Pinpoint the cell where the given text exists, returning its [x, y] midpoint coordinate. 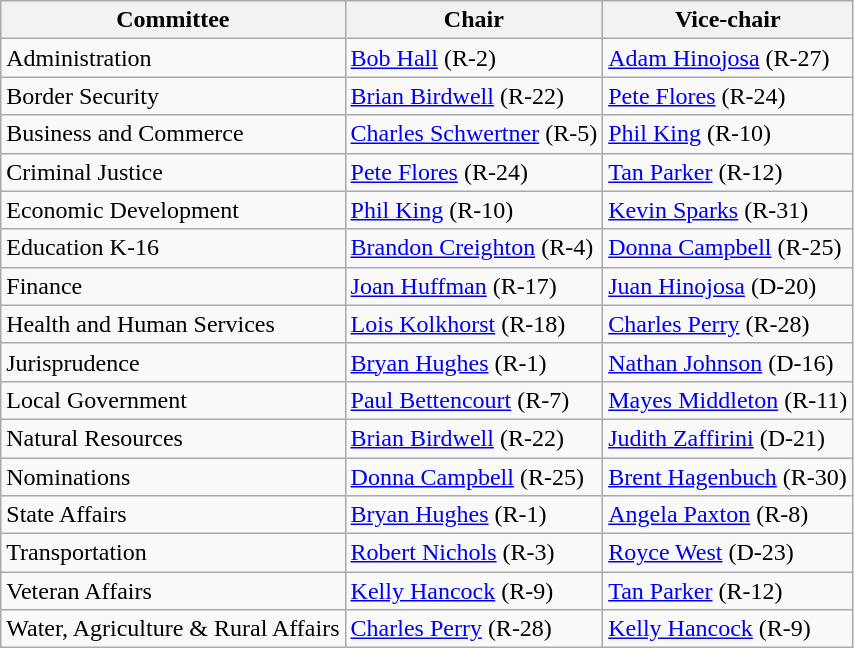
Bob Hall (R-2) [474, 58]
Business and Commerce [173, 134]
Chair [474, 20]
Juan Hinojosa (D-20) [728, 286]
Kevin Sparks (R-31) [728, 210]
Economic Development [173, 210]
Judith Zaffirini (D-21) [728, 438]
Brent Hagenbuch (R-30) [728, 477]
Education K-16 [173, 248]
Adam Hinojosa (R-27) [728, 58]
Veteran Affairs [173, 591]
Joan Huffman (R-17) [474, 286]
Transportation [173, 553]
Paul Bettencourt (R-7) [474, 400]
Mayes Middleton (R-11) [728, 400]
Robert Nichols (R-3) [474, 553]
Lois Kolkhorst (R-18) [474, 324]
Vice-chair [728, 20]
State Affairs [173, 515]
Charles Schwertner (R-5) [474, 134]
Angela Paxton (R-8) [728, 515]
Border Security [173, 96]
Finance [173, 286]
Nominations [173, 477]
Natural Resources [173, 438]
Criminal Justice [173, 172]
Committee [173, 20]
Local Government [173, 400]
Nathan Johnson (D-16) [728, 362]
Water, Agriculture & Rural Affairs [173, 629]
Jurisprudence [173, 362]
Brandon Creighton (R-4) [474, 248]
Health and Human Services [173, 324]
Royce West (D-23) [728, 553]
Administration [173, 58]
